Output the [x, y] coordinate of the center of the cell containing the given text.  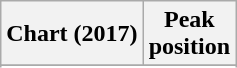
Peak position [189, 34]
Chart (2017) [72, 34]
